Return (x, y) of the center of cell containing provided text 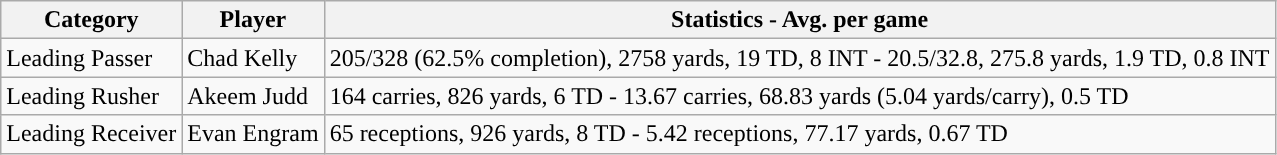
Category (92, 20)
Evan Engram (253, 134)
Akeem Judd (253, 96)
Leading Receiver (92, 134)
205/328 (62.5% completion), 2758 yards, 19 TD, 8 INT - 20.5/32.8, 275.8 yards, 1.9 TD, 0.8 INT (800, 58)
Player (253, 20)
164 carries, 826 yards, 6 TD - 13.67 carries, 68.83 yards (5.04 yards/carry), 0.5 TD (800, 96)
Statistics - Avg. per game (800, 20)
Leading Passer (92, 58)
Leading Rusher (92, 96)
Chad Kelly (253, 58)
65 receptions, 926 yards, 8 TD - 5.42 receptions, 77.17 yards, 0.67 TD (800, 134)
